Return the [x, y] coordinate for the center point of the cell that contains the specified text.  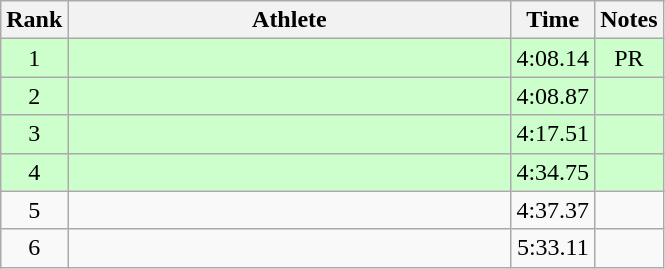
PR [629, 58]
Notes [629, 20]
6 [34, 248]
Rank [34, 20]
4:17.51 [553, 134]
Time [553, 20]
1 [34, 58]
4:37.37 [553, 210]
Athlete [290, 20]
4 [34, 172]
2 [34, 96]
5 [34, 210]
3 [34, 134]
4:34.75 [553, 172]
4:08.14 [553, 58]
4:08.87 [553, 96]
5:33.11 [553, 248]
